Detect which cell encompasses the target text, then output its [X, Y] center coordinate. 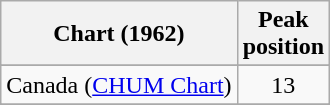
13 [283, 85]
Peakposition [283, 34]
Chart (1962) [119, 34]
Canada (CHUM Chart) [119, 85]
